Extract the (X, Y) coordinate from the center of the cell holding the provided text.  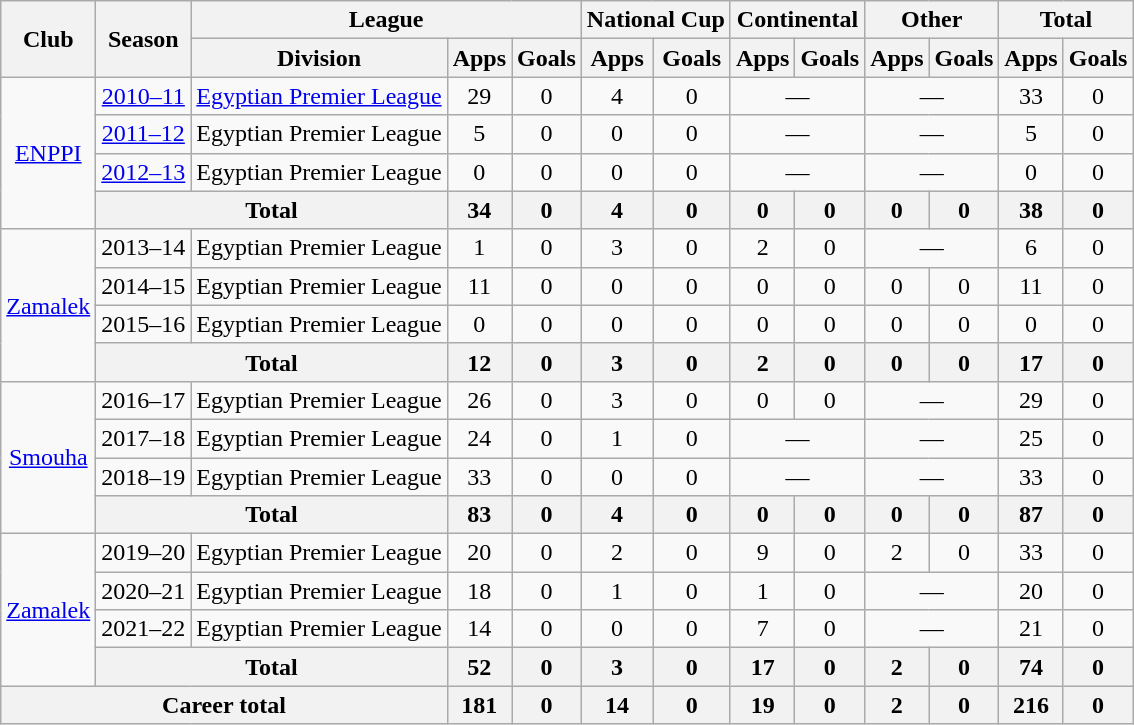
2015–16 (144, 324)
Other (932, 20)
87 (1031, 515)
2011–12 (144, 134)
2021–22 (144, 629)
216 (1031, 705)
Continental (797, 20)
34 (479, 210)
2017–18 (144, 438)
26 (479, 400)
2014–15 (144, 286)
National Cup (656, 20)
2012–13 (144, 172)
9 (762, 553)
Season (144, 39)
Club (48, 39)
2013–14 (144, 248)
25 (1031, 438)
24 (479, 438)
12 (479, 362)
2019–20 (144, 553)
6 (1031, 248)
2020–21 (144, 591)
2016–17 (144, 400)
7 (762, 629)
2010–11 (144, 96)
181 (479, 705)
ENPPI (48, 153)
19 (762, 705)
52 (479, 667)
83 (479, 515)
Smouha (48, 457)
74 (1031, 667)
Career total (224, 705)
League (386, 20)
Division (319, 58)
18 (479, 591)
21 (1031, 629)
38 (1031, 210)
2018–19 (144, 477)
